Return the [X, Y] coordinate for the center point of the cell that contains the specified text.  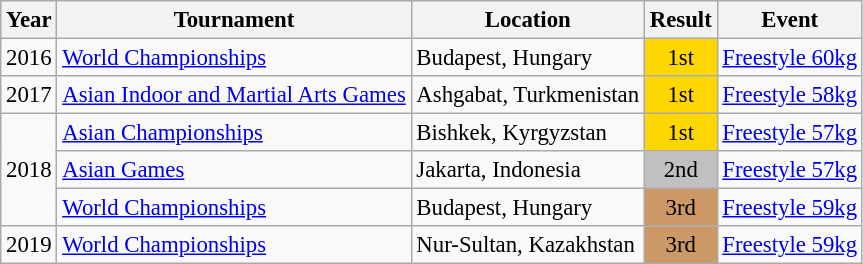
Freestyle 60kg [790, 58]
Nur-Sultan, Kazakhstan [528, 245]
2017 [29, 95]
2019 [29, 245]
2018 [29, 170]
Tournament [234, 20]
Event [790, 20]
Asian Championships [234, 133]
Result [680, 20]
2016 [29, 58]
Asian Games [234, 170]
Asian Indoor and Martial Arts Games [234, 95]
Freestyle 58kg [790, 95]
Year [29, 20]
2nd [680, 170]
Jakarta, Indonesia [528, 170]
Ashgabat, Turkmenistan [528, 95]
Bishkek, Kyrgyzstan [528, 133]
Location [528, 20]
